Return (x, y) of the center of cell containing provided text 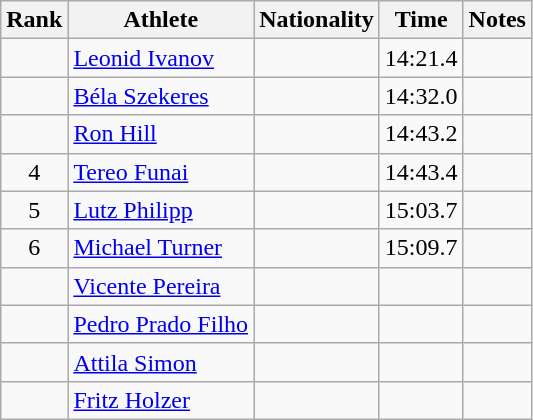
6 (34, 248)
14:43.2 (421, 134)
14:43.4 (421, 172)
15:09.7 (421, 248)
5 (34, 210)
Athlete (161, 20)
Béla Szekeres (161, 96)
Pedro Prado Filho (161, 324)
Tereo Funai (161, 172)
Ron Hill (161, 134)
Fritz Holzer (161, 400)
Vicente Pereira (161, 286)
Lutz Philipp (161, 210)
Notes (497, 20)
4 (34, 172)
Leonid Ivanov (161, 58)
Attila Simon (161, 362)
Rank (34, 20)
15:03.7 (421, 210)
Michael Turner (161, 248)
14:21.4 (421, 58)
14:32.0 (421, 96)
Nationality (317, 20)
Time (421, 20)
